Return the [x, y] coordinate for the center point of the cell that contains the specified text.  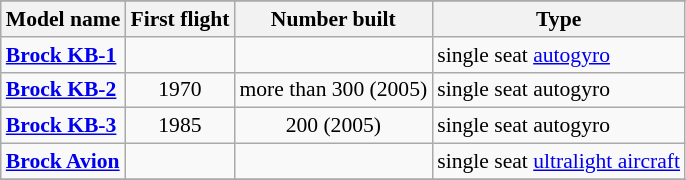
Number built [333, 19]
Brock KB-1 [64, 55]
Model name [64, 19]
Brock KB-2 [64, 90]
single seat ultralight aircraft [558, 162]
more than 300 (2005) [333, 90]
Type [558, 19]
First flight [180, 19]
Brock KB-3 [64, 126]
1985 [180, 126]
1970 [180, 90]
200 (2005) [333, 126]
Brock Avion [64, 162]
